Capture the cell that displays the provided text and extract its [x, y] central coordinate. 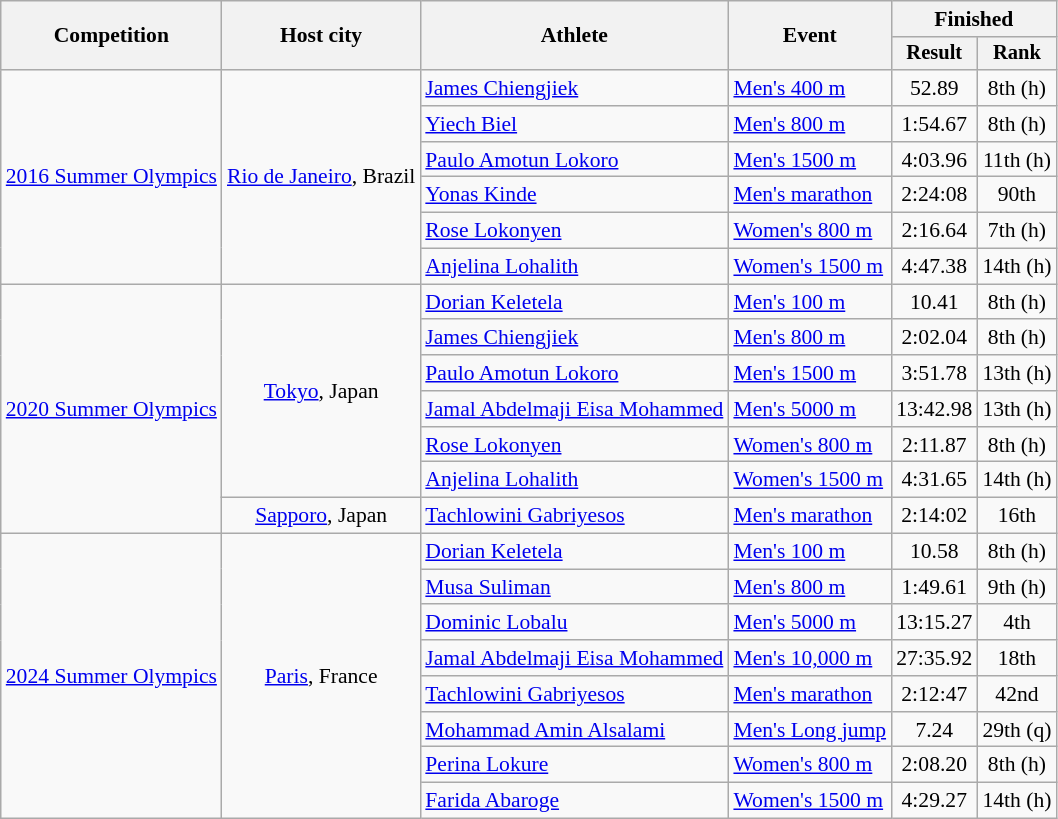
2:08.20 [934, 765]
Rank [1016, 54]
Farida Abaroge [574, 801]
Result [934, 54]
Athlete [574, 36]
10.41 [934, 302]
42nd [1016, 694]
Perina Lokure [574, 765]
4:03.96 [934, 160]
2024 Summer Olympics [112, 676]
Dominic Lobalu [574, 623]
11th (h) [1016, 160]
2020 Summer Olympics [112, 408]
Men's Long jump [810, 730]
Mohammad Amin Alsalami [574, 730]
7.24 [934, 730]
13:15.27 [934, 623]
4:29.27 [934, 801]
Musa Suliman [574, 587]
9th (h) [1016, 587]
2:11.87 [934, 445]
2:16.64 [934, 231]
Sapporo, Japan [321, 516]
13:42.98 [934, 409]
2:24:08 [934, 195]
Men's 10,000 m [810, 658]
4:31.65 [934, 480]
Men's 400 m [810, 88]
4:47.38 [934, 267]
Competition [112, 36]
7th (h) [1016, 231]
16th [1016, 516]
29th (q) [1016, 730]
Host city [321, 36]
4th [1016, 623]
90th [1016, 195]
2:02.04 [934, 338]
Yiech Biel [574, 124]
Finished [974, 19]
27:35.92 [934, 658]
Yonas Kinde [574, 195]
52.89 [934, 88]
2:12:47 [934, 694]
1:54.67 [934, 124]
Tokyo, Japan [321, 391]
Paris, France [321, 676]
10.58 [934, 552]
2:14:02 [934, 516]
3:51.78 [934, 373]
Rio de Janeiro, Brazil [321, 177]
2016 Summer Olympics [112, 177]
Event [810, 36]
18th [1016, 658]
1:49.61 [934, 587]
